Return (X, Y) of the center of cell containing provided text 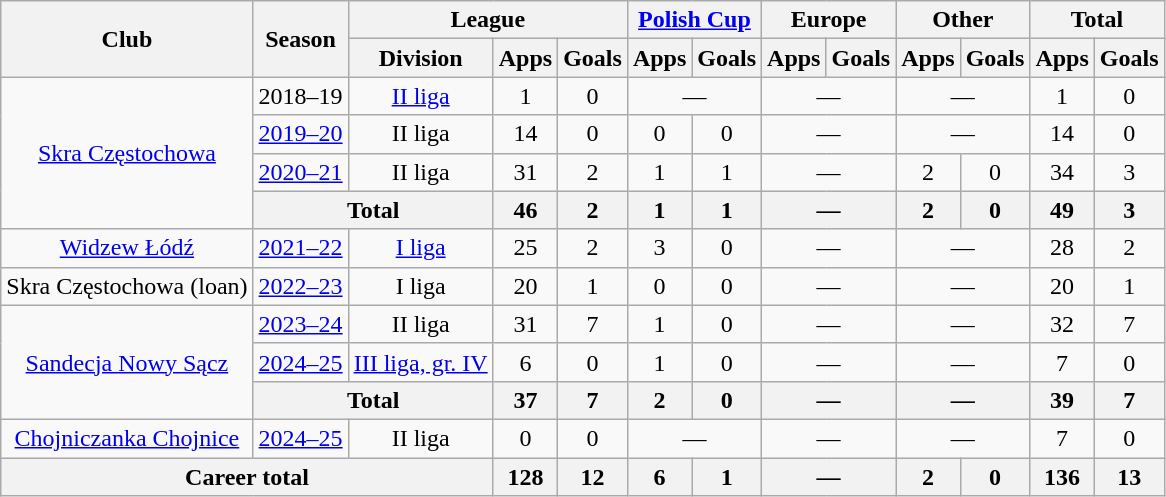
Sandecja Nowy Sącz (127, 362)
136 (1062, 477)
2020–21 (300, 172)
34 (1062, 172)
Other (963, 20)
46 (525, 210)
Widzew Łódź (127, 248)
13 (1129, 477)
25 (525, 248)
2023–24 (300, 324)
28 (1062, 248)
Club (127, 39)
Career total (247, 477)
Polish Cup (694, 20)
2021–22 (300, 248)
2022–23 (300, 286)
Division (420, 58)
2018–19 (300, 96)
Skra Częstochowa (loan) (127, 286)
III liga, gr. IV (420, 362)
128 (525, 477)
Season (300, 39)
Skra Częstochowa (127, 153)
12 (593, 477)
39 (1062, 400)
League (488, 20)
Chojniczanka Chojnice (127, 438)
Europe (829, 20)
2019–20 (300, 134)
32 (1062, 324)
37 (525, 400)
49 (1062, 210)
